Detect which cell encompasses the target text, then output its (X, Y) center coordinate. 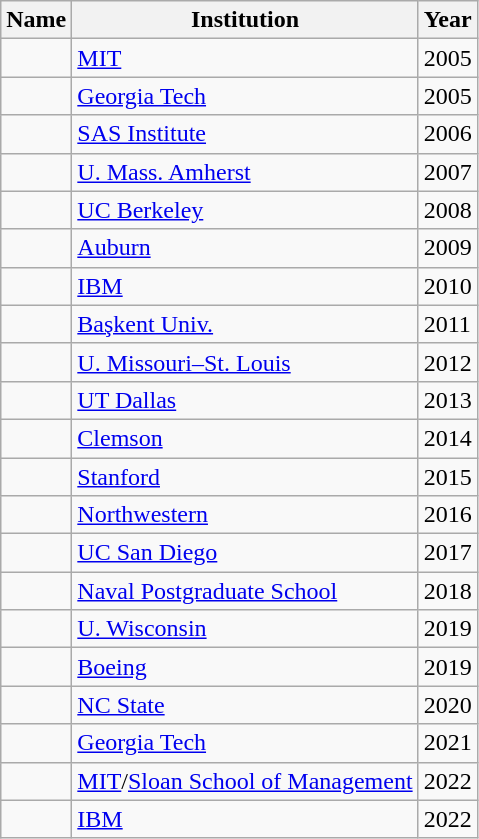
U. Wisconsin (245, 629)
Auburn (245, 248)
UC San Diego (245, 553)
UC Berkeley (245, 210)
U. Missouri–St. Louis (245, 362)
MIT/Sloan School of Management (245, 781)
SAS Institute (245, 134)
2012 (448, 362)
2007 (448, 172)
2017 (448, 553)
2015 (448, 477)
UT Dallas (245, 400)
U. Mass. Amherst (245, 172)
Clemson (245, 438)
2014 (448, 438)
Northwestern (245, 515)
2006 (448, 134)
Stanford (245, 477)
Başkent Univ. (245, 324)
2009 (448, 248)
2020 (448, 705)
Year (448, 20)
NC State (245, 705)
2008 (448, 210)
2016 (448, 515)
Institution (245, 20)
Boeing (245, 667)
2021 (448, 743)
Naval Postgraduate School (245, 591)
2010 (448, 286)
2013 (448, 400)
2018 (448, 591)
2011 (448, 324)
MIT (245, 58)
Name (36, 20)
